Scan for the cell matching the given text and deliver its [x, y] coordinate at center. 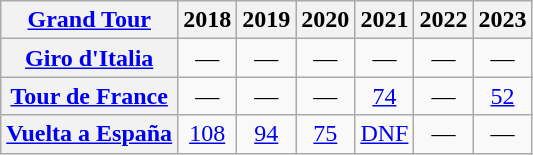
2021 [384, 20]
75 [326, 134]
2022 [444, 20]
2020 [326, 20]
52 [502, 96]
Giro d'Italia [90, 58]
DNF [384, 134]
Tour de France [90, 96]
2019 [266, 20]
74 [384, 96]
108 [208, 134]
2018 [208, 20]
94 [266, 134]
2023 [502, 20]
Vuelta a España [90, 134]
Grand Tour [90, 20]
